Detect which cell encompasses the target text, then output its (X, Y) center coordinate. 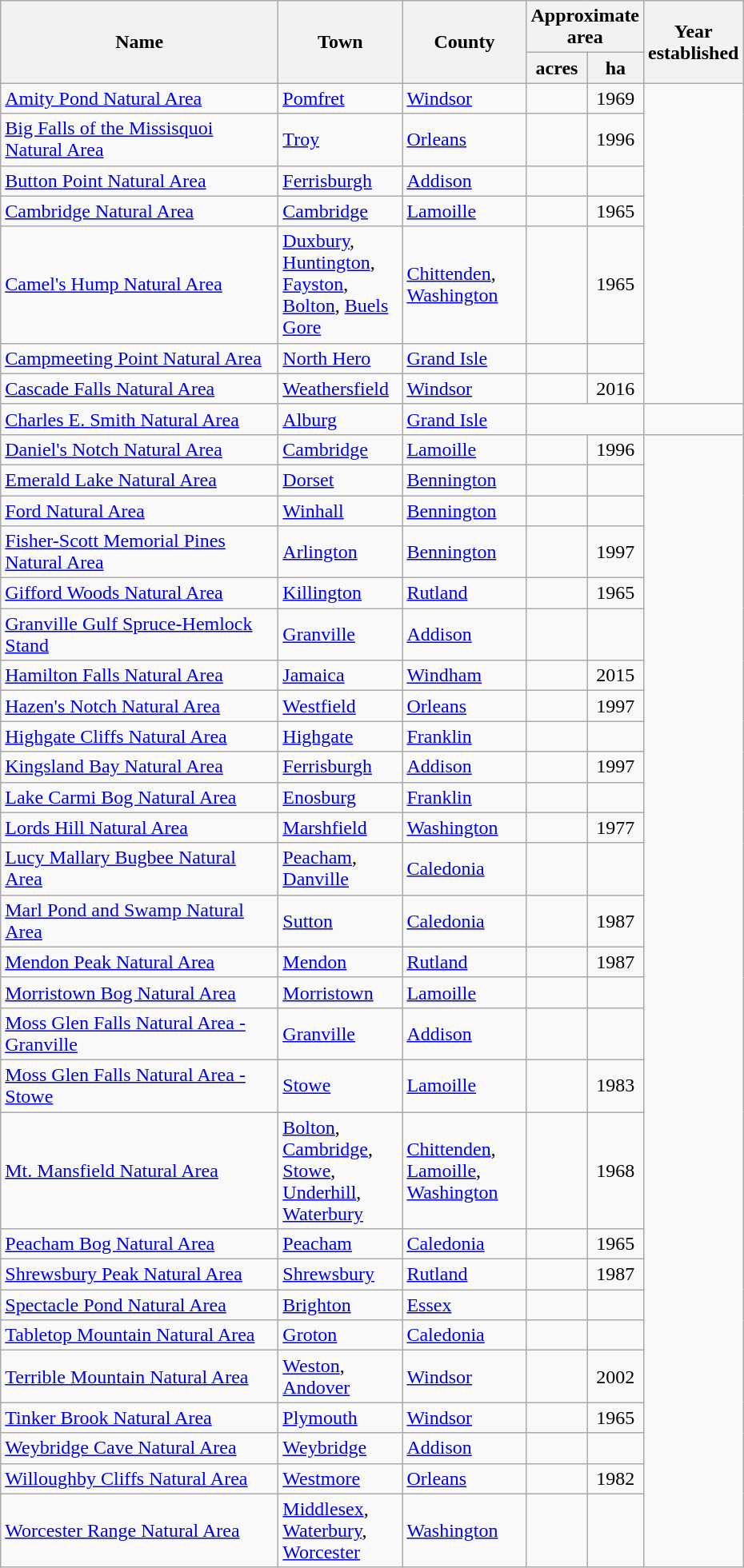
Lords Hill Natural Area (139, 828)
Bolton, Cambridge, Stowe, Underhill, Waterbury (341, 1170)
Daniel's Notch Natural Area (139, 449)
Westfield (341, 706)
Middlesex, Waterbury, Worcester (341, 1530)
Weybridge (341, 1448)
Dorset (341, 480)
Mendon (341, 962)
Ford Natural Area (139, 511)
Peacham, Danville (341, 868)
ha (615, 68)
Shrewsbury Peak Natural Area (139, 1275)
Kingsland Bay Natural Area (139, 767)
Willoughby Cliffs Natural Area (139, 1478)
1968 (615, 1170)
Arlington (341, 552)
Name (139, 42)
Weybridge Cave Natural Area (139, 1448)
Jamaica (341, 676)
Westmore (341, 1478)
Tabletop Mountain Natural Area (139, 1335)
Weathersfield (341, 389)
Groton (341, 1335)
1977 (615, 828)
Chittenden, Washington (464, 285)
Marshfield (341, 828)
acres (557, 68)
Chittenden, Lamoille, Washington (464, 1170)
Emerald Lake Natural Area (139, 480)
Marl Pond and Swamp Natural Area (139, 921)
Highgate (341, 736)
Stowe (341, 1086)
Alburg (341, 419)
North Hero (341, 358)
Year established (694, 42)
Spectacle Pond Natural Area (139, 1305)
Moss Glen Falls Natural Area - Stowe (139, 1086)
Killington (341, 593)
Lake Carmi Bog Natural Area (139, 797)
Essex (464, 1305)
Campmeeting Point Natural Area (139, 358)
Cambridge Natural Area (139, 211)
1969 (615, 98)
Highgate Cliffs Natural Area (139, 736)
Windham (464, 676)
Cascade Falls Natural Area (139, 389)
Button Point Natural Area (139, 181)
Big Falls of the Missisquoi Natural Area (139, 139)
Worcester Range Natural Area (139, 1530)
Hazen's Notch Natural Area (139, 706)
Enosburg (341, 797)
Granville Gulf Spruce-Hemlock Stand (139, 635)
2016 (615, 389)
County (464, 42)
Weston, Andover (341, 1377)
Amity Pond Natural Area (139, 98)
Tinker Brook Natural Area (139, 1418)
Fisher-Scott Memorial Pines Natural Area (139, 552)
Approximate area (586, 27)
Mt. Mansfield Natural Area (139, 1170)
Hamilton Falls Natural Area (139, 676)
Morristown Bog Natural Area (139, 992)
Troy (341, 139)
Terrible Mountain Natural Area (139, 1377)
Camel's Hump Natural Area (139, 285)
2002 (615, 1377)
Mendon Peak Natural Area (139, 962)
Plymouth (341, 1418)
Shrewsbury (341, 1275)
Peacham (341, 1244)
Moss Glen Falls Natural Area - Granville (139, 1033)
Morristown (341, 992)
Town (341, 42)
Duxbury, Huntington, Fayston, Bolton, Buels Gore (341, 285)
Pomfret (341, 98)
Brighton (341, 1305)
Winhall (341, 511)
1982 (615, 1478)
Peacham Bog Natural Area (139, 1244)
Gifford Woods Natural Area (139, 593)
Charles E. Smith Natural Area (139, 419)
Sutton (341, 921)
Lucy Mallary Bugbee Natural Area (139, 868)
2015 (615, 676)
1983 (615, 1086)
